Return the [x, y] coordinate for the center point of the cell that contains the specified text.  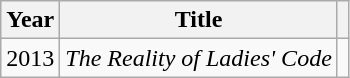
2013 [30, 58]
The Reality of Ladies' Code [199, 58]
Year [30, 20]
Title [199, 20]
